Return [x, y] of the center of cell containing provided text 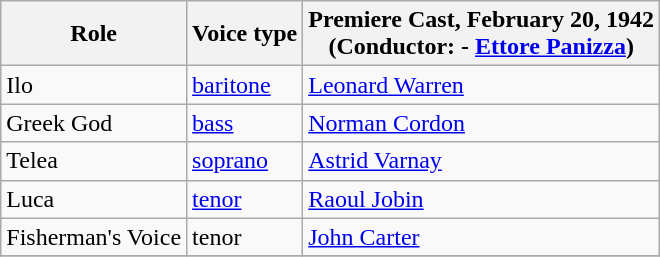
Role [94, 34]
Premiere Cast, February 20, 1942(Conductor: - Ettore Panizza) [482, 34]
John Carter [482, 237]
Voice type [245, 34]
Raoul Jobin [482, 199]
Astrid Varnay [482, 161]
Fisherman's Voice [94, 237]
Ilo [94, 85]
soprano [245, 161]
Telea [94, 161]
bass [245, 123]
Luca [94, 199]
baritone [245, 85]
Norman Cordon [482, 123]
Leonard Warren [482, 85]
Greek God [94, 123]
